Output the [x, y] coordinate of the center of the cell containing the given text.  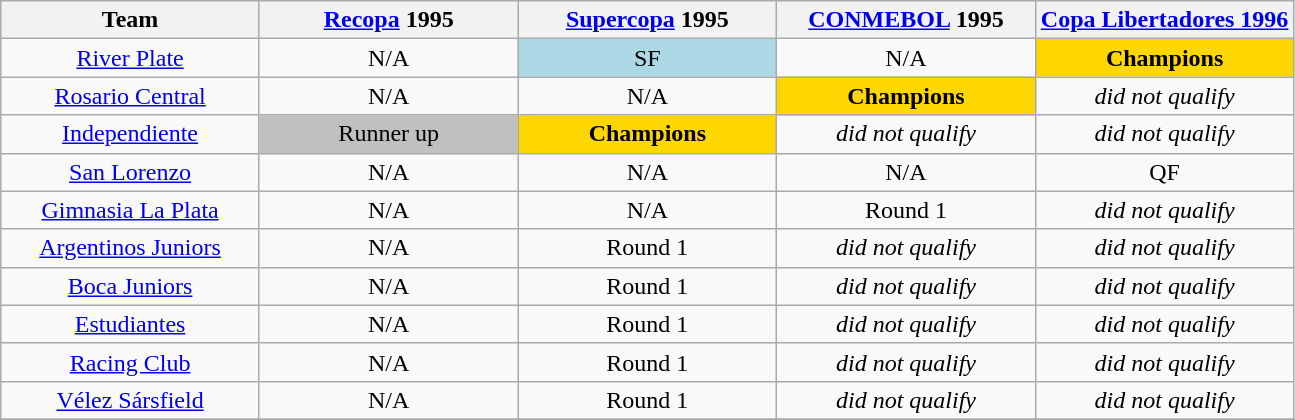
Team [130, 20]
Racing Club [130, 362]
San Lorenzo [130, 172]
SF [648, 58]
Vélez Sársfield [130, 400]
Estudiantes [130, 324]
Boca Juniors [130, 286]
River Plate [130, 58]
QF [1164, 172]
CONMEBOL 1995 [906, 20]
Argentinos Juniors [130, 248]
Recopa 1995 [388, 20]
Copa Libertadores 1996 [1164, 20]
Independiente [130, 134]
Gimnasia La Plata [130, 210]
Runner up [388, 134]
Supercopa 1995 [648, 20]
Rosario Central [130, 96]
